Return [X, Y] of the center of cell containing provided text 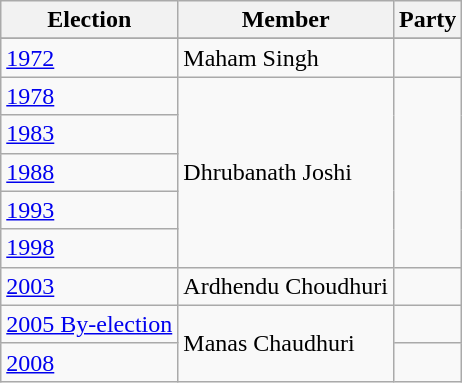
1993 [90, 210]
1988 [90, 172]
Election [90, 20]
1972 [90, 58]
1998 [90, 248]
Ardhendu Choudhuri [286, 286]
Maham Singh [286, 58]
Party [427, 20]
Manas Chaudhuri [286, 343]
1983 [90, 134]
2008 [90, 362]
1978 [90, 96]
Dhrubanath Joshi [286, 172]
Member [286, 20]
2005 By-election [90, 324]
2003 [90, 286]
